Identify which cell holds the provided text, then report its (X, Y) central coordinate. 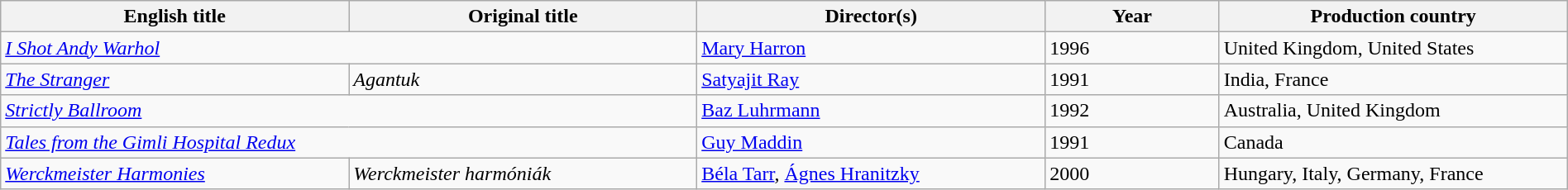
Original title (523, 17)
Béla Tarr, Ágnes Hranitzky (872, 173)
Canada (1393, 142)
2000 (1132, 173)
English title (175, 17)
Agantuk (523, 79)
United Kingdom, United States (1393, 48)
Year (1132, 17)
Tales from the Gimli Hospital Redux (349, 142)
India, France (1393, 79)
Werckmeister harmóniák (523, 173)
1992 (1132, 111)
Hungary, Italy, Germany, France (1393, 173)
Strictly Ballroom (349, 111)
Production country (1393, 17)
Australia, United Kingdom (1393, 111)
Guy Maddin (872, 142)
I Shot Andy Warhol (349, 48)
Satyajit Ray (872, 79)
The Stranger (175, 79)
Mary Harron (872, 48)
Werckmeister Harmonies (175, 173)
Baz Luhrmann (872, 111)
1996 (1132, 48)
Director(s) (872, 17)
